Return [X, Y] of the center of cell containing provided text 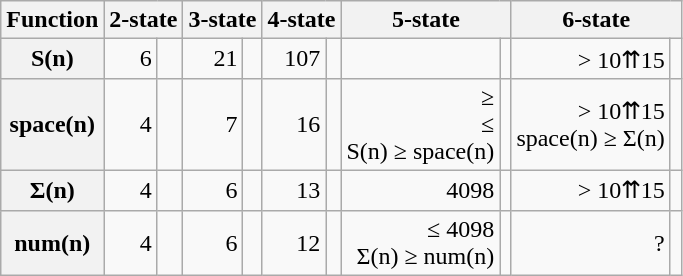
S(n) [52, 59]
3-state [222, 20]
6-state [596, 20]
21 [213, 59]
12 [294, 242]
13 [294, 190]
space(n) [52, 124]
4098 [420, 190]
> 10⇈15space(n) ≥ Σ(n) [590, 124]
≥ ≤ S(n) ≥ space(n) [420, 124]
5-state [426, 20]
2-state [144, 20]
Function [52, 20]
≤ 4098Σ(n) ≥ num(n) [420, 242]
num(n) [52, 242]
107 [294, 59]
7 [213, 124]
4-state [302, 20]
16 [294, 124]
Σ(n) [52, 190]
? [590, 242]
